Return the [X, Y] coordinate for the center point of the cell that contains the specified text.  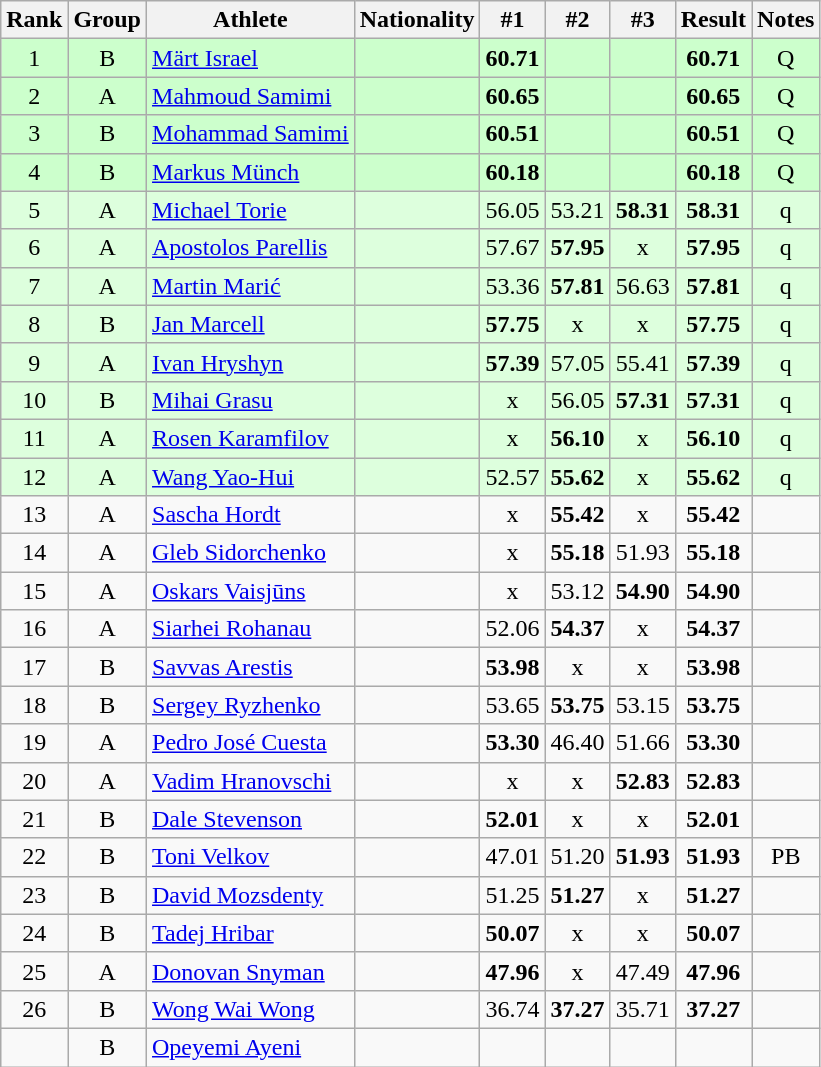
21 [34, 819]
Sascha Hordt [251, 515]
10 [34, 400]
2 [34, 96]
4 [34, 172]
26 [34, 1009]
14 [34, 553]
6 [34, 248]
Jan Marcell [251, 324]
Opeyemi Ayeni [251, 1047]
Wong Wai Wong [251, 1009]
22 [34, 857]
24 [34, 933]
8 [34, 324]
Rank [34, 20]
7 [34, 286]
53.15 [642, 705]
17 [34, 667]
Gleb Sidorchenko [251, 553]
25 [34, 971]
23 [34, 895]
Wang Yao-Hui [251, 477]
47.49 [642, 971]
Donovan Snyman [251, 971]
53.36 [512, 286]
#3 [642, 20]
52.06 [512, 629]
Athlete [251, 20]
Mahmoud Samimi [251, 96]
Sergey Ryzhenko [251, 705]
Ivan Hryshyn [251, 362]
15 [34, 591]
Pedro José Cuesta [251, 743]
Mihai Grasu [251, 400]
46.40 [578, 743]
53.12 [578, 591]
#1 [512, 20]
55.41 [642, 362]
PB [786, 857]
Result [713, 20]
Michael Torie [251, 210]
#2 [578, 20]
Siarhei Rohanau [251, 629]
53.65 [512, 705]
52.57 [512, 477]
20 [34, 781]
57.05 [578, 362]
Markus Münch [251, 172]
18 [34, 705]
Martin Marić [251, 286]
11 [34, 438]
51.25 [512, 895]
19 [34, 743]
1 [34, 58]
Nationality [417, 20]
Tadej Hribar [251, 933]
Savvas Arestis [251, 667]
36.74 [512, 1009]
51.20 [578, 857]
Oskars Vaisjūns [251, 591]
9 [34, 362]
Group [108, 20]
Vadim Hranovschi [251, 781]
12 [34, 477]
57.67 [512, 248]
Rosen Karamfilov [251, 438]
Apostolos Parellis [251, 248]
Dale Stevenson [251, 819]
David Mozsdenty [251, 895]
53.21 [578, 210]
16 [34, 629]
51.66 [642, 743]
Märt Israel [251, 58]
Toni Velkov [251, 857]
3 [34, 134]
5 [34, 210]
47.01 [512, 857]
Mohammad Samimi [251, 134]
35.71 [642, 1009]
13 [34, 515]
Notes [786, 20]
56.63 [642, 286]
